Search for the cell housing the specified text and yield its [X, Y] center coordinate. 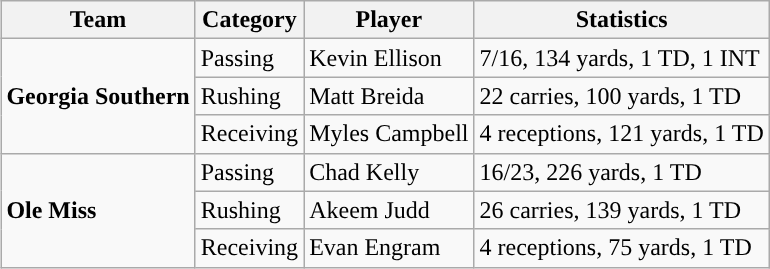
7/16, 134 yards, 1 TD, 1 INT [622, 58]
22 carries, 100 yards, 1 TD [622, 96]
Georgia Southern [98, 96]
Category [249, 20]
Statistics [622, 20]
Player [389, 20]
Chad Kelly [389, 172]
16/23, 226 yards, 1 TD [622, 172]
Ole Miss [98, 210]
4 receptions, 121 yards, 1 TD [622, 134]
Myles Campbell [389, 134]
Kevin Ellison [389, 58]
26 carries, 139 yards, 1 TD [622, 210]
Team [98, 20]
4 receptions, 75 yards, 1 TD [622, 248]
Evan Engram [389, 248]
Matt Breida [389, 96]
Akeem Judd [389, 210]
